From the cell containing the given text, extract its center point as (x, y) coordinate. 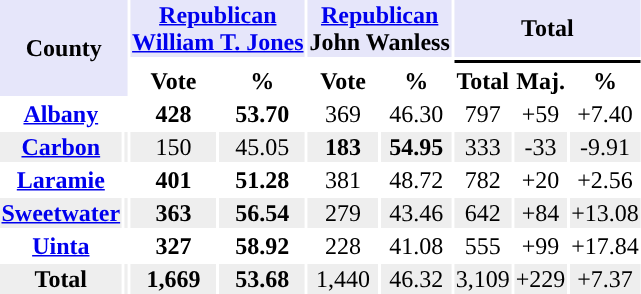
54.95 (416, 147)
-33 (540, 147)
150 (174, 147)
279 (343, 213)
228 (343, 246)
Carbon (61, 147)
56.54 (262, 213)
46.30 (416, 114)
797 (482, 114)
+20 (540, 180)
363 (174, 213)
555 (482, 246)
County (64, 48)
+17.84 (606, 246)
48.72 (416, 180)
+7.37 (606, 279)
43.46 (416, 213)
+59 (540, 114)
642 (482, 213)
+7.40 (606, 114)
45.05 (262, 147)
428 (174, 114)
53.70 (262, 114)
+2.56 (606, 180)
Albany (61, 114)
Laramie (61, 180)
369 (343, 114)
58.92 (262, 246)
381 (343, 180)
RepublicanJohn Wanless (380, 28)
53.68 (262, 279)
1,440 (343, 279)
401 (174, 180)
327 (174, 246)
3,109 (482, 279)
46.32 (416, 279)
RepublicanWilliam T. Jones (218, 28)
Uinta (61, 246)
782 (482, 180)
+99 (540, 246)
333 (482, 147)
183 (343, 147)
51.28 (262, 180)
+13.08 (606, 213)
1,669 (174, 279)
+229 (540, 279)
41.08 (416, 246)
Sweetwater (61, 213)
Maj. (540, 81)
+84 (540, 213)
-9.91 (606, 147)
